Extract the (x, y) coordinate from the center of the cell holding the provided text.  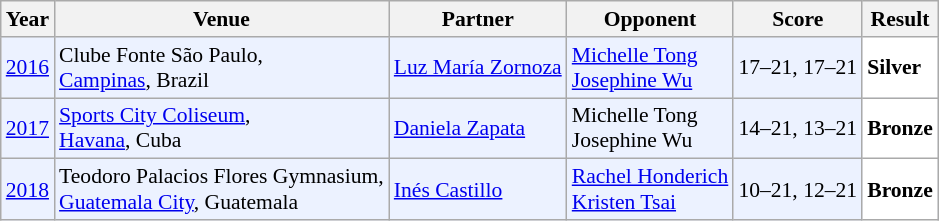
Sports City Coliseum,Havana, Cuba (222, 128)
Inés Castillo (478, 190)
Year (28, 19)
Teodoro Palacios Flores Gymnasium,Guatemala City, Guatemala (222, 190)
2016 (28, 68)
10–21, 12–21 (798, 190)
2017 (28, 128)
17–21, 17–21 (798, 68)
Daniela Zapata (478, 128)
Rachel Honderich Kristen Tsai (650, 190)
Opponent (650, 19)
Silver (900, 68)
Partner (478, 19)
Score (798, 19)
Clube Fonte São Paulo,Campinas, Brazil (222, 68)
14–21, 13–21 (798, 128)
2018 (28, 190)
Result (900, 19)
Luz María Zornoza (478, 68)
Venue (222, 19)
